From the cell containing the given text, extract its center point as (X, Y) coordinate. 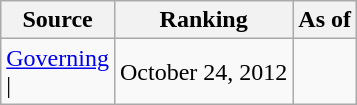
Source (58, 20)
As of (325, 20)
October 24, 2012 (203, 72)
Governing| (58, 72)
Ranking (203, 20)
